Extract the [X, Y] coordinate from the center of the cell holding the provided text.  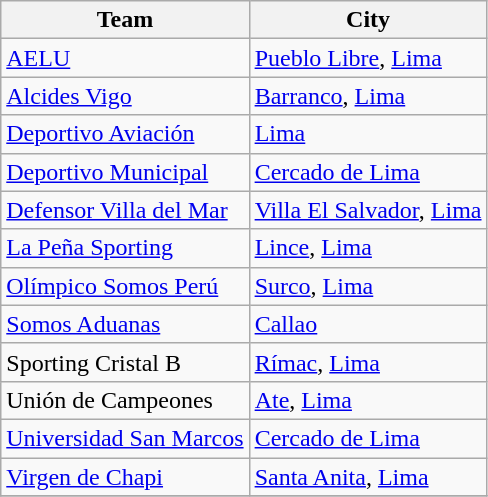
Defensor Villa del Mar [125, 210]
Alcides Vigo [125, 96]
Villa El Salvador, Lima [368, 210]
Universidad San Marcos [125, 438]
Sporting Cristal B [125, 362]
Deportivo Aviación [125, 134]
Barranco, Lima [368, 96]
Team [125, 20]
Olímpico Somos Perú [125, 286]
Deportivo Municipal [125, 172]
La Peña Sporting [125, 248]
Santa Anita, Lima [368, 477]
Lince, Lima [368, 248]
Pueblo Libre, Lima [368, 58]
Lima [368, 134]
Surco, Lima [368, 286]
Somos Aduanas [125, 324]
AELU [125, 58]
City [368, 20]
Callao [368, 324]
Unión de Campeones [125, 400]
Ate, Lima [368, 400]
Rímac, Lima [368, 362]
Virgen de Chapi [125, 477]
